Detect which cell encompasses the target text, then output its (X, Y) center coordinate. 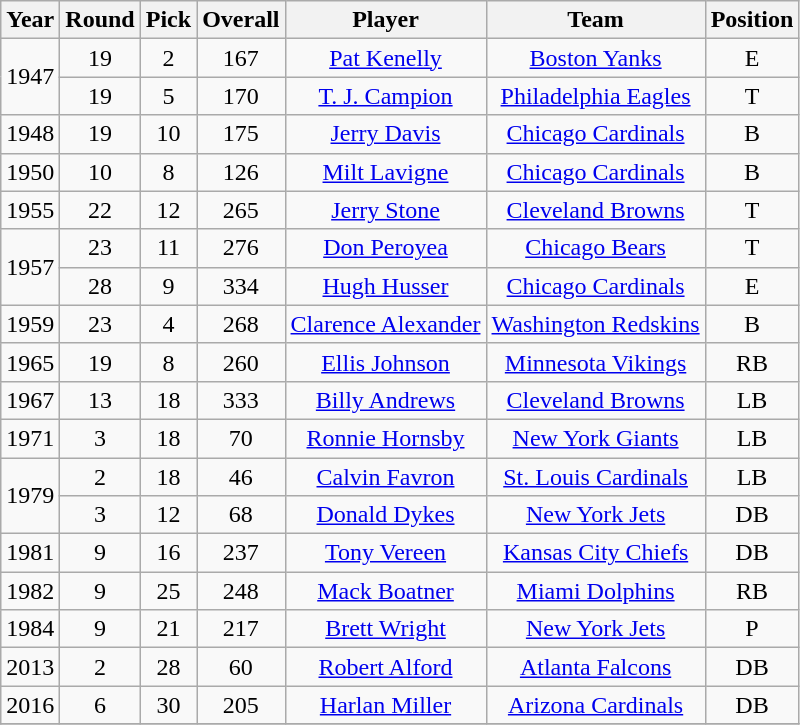
217 (241, 629)
Arizona Cardinals (596, 705)
13 (100, 400)
1984 (30, 629)
1950 (30, 172)
268 (241, 324)
Brett Wright (386, 629)
1955 (30, 210)
21 (168, 629)
1967 (30, 400)
Calvin Favron (386, 477)
248 (241, 591)
30 (168, 705)
Ellis Johnson (386, 362)
167 (241, 58)
Tony Vereen (386, 553)
New York Giants (596, 438)
Don Peroyea (386, 248)
1981 (30, 553)
260 (241, 362)
Billy Andrews (386, 400)
Pat Kenelly (386, 58)
Milt Lavigne (386, 172)
Minnesota Vikings (596, 362)
Kansas City Chiefs (596, 553)
Player (386, 20)
Miami Dolphins (596, 591)
60 (241, 667)
6 (100, 705)
Robert Alford (386, 667)
Jerry Davis (386, 134)
Year (30, 20)
1948 (30, 134)
Jerry Stone (386, 210)
1947 (30, 77)
205 (241, 705)
1982 (30, 591)
25 (168, 591)
68 (241, 515)
11 (168, 248)
2013 (30, 667)
334 (241, 286)
276 (241, 248)
Hugh Husser (386, 286)
Ronnie Hornsby (386, 438)
Overall (241, 20)
175 (241, 134)
Philadelphia Eagles (596, 96)
Washington Redskins (596, 324)
Harlan Miller (386, 705)
1957 (30, 267)
Atlanta Falcons (596, 667)
St. Louis Cardinals (596, 477)
70 (241, 438)
Chicago Bears (596, 248)
Team (596, 20)
1965 (30, 362)
Donald Dykes (386, 515)
46 (241, 477)
Round (100, 20)
Position (752, 20)
1971 (30, 438)
1959 (30, 324)
4 (168, 324)
333 (241, 400)
237 (241, 553)
Pick (168, 20)
P (752, 629)
1979 (30, 496)
126 (241, 172)
170 (241, 96)
Clarence Alexander (386, 324)
16 (168, 553)
Boston Yanks (596, 58)
Mack Boatner (386, 591)
2016 (30, 705)
T. J. Campion (386, 96)
265 (241, 210)
22 (100, 210)
5 (168, 96)
